For the text-containing cell, return its midpoint in [X, Y] coordinate format. 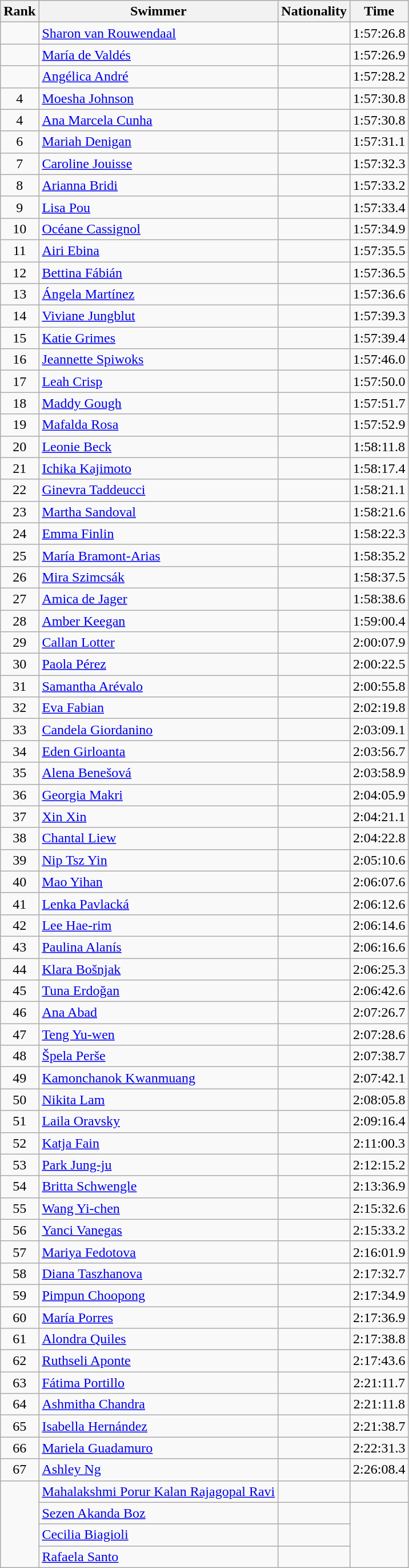
47 [19, 1034]
1:57:36.6 [379, 295]
Chantal Liew [159, 838]
Ashley Ng [159, 1470]
2:17:38.8 [379, 1339]
11 [19, 250]
1:57:50.0 [379, 381]
2:12:15.2 [379, 1165]
Mahalakshmi Porur Kalan Rajagopal Ravi [159, 1491]
1:58:35.2 [379, 555]
1:57:32.3 [379, 164]
2:00:07.9 [379, 643]
46 [19, 1013]
Ana Marcela Cunha [159, 120]
43 [19, 947]
31 [19, 686]
1:57:26.8 [379, 33]
Time [379, 11]
56 [19, 1230]
2:26:08.4 [379, 1470]
52 [19, 1143]
2:04:05.9 [379, 795]
Ginevra Taddeucci [159, 490]
39 [19, 860]
28 [19, 620]
Pimpun Choopong [159, 1295]
1:57:31.1 [379, 142]
2:21:11.8 [379, 1404]
1:58:21.6 [379, 512]
2:04:21.1 [379, 817]
Rank [19, 11]
2:03:58.9 [379, 773]
53 [19, 1165]
1:57:26.9 [379, 55]
Klara Bošnjak [159, 969]
1:58:37.5 [379, 577]
41 [19, 904]
1:57:35.5 [379, 250]
Martha Sandoval [159, 512]
2:11:00.3 [379, 1143]
2:06:07.6 [379, 882]
1:57:39.4 [379, 338]
50 [19, 1100]
1:58:21.1 [379, 490]
Sezen Akanda Boz [159, 1513]
Eden Girloanta [159, 751]
María de Valdés [159, 55]
36 [19, 795]
1:58:22.3 [379, 534]
48 [19, 1056]
Georgia Makri [159, 795]
23 [19, 512]
2:06:42.6 [379, 991]
Samantha Arévalo [159, 686]
Nationality [314, 11]
Katja Fain [159, 1143]
66 [19, 1448]
1:57:34.9 [379, 229]
1:57:36.5 [379, 273]
64 [19, 1404]
2:00:55.8 [379, 686]
1:58:11.8 [379, 447]
15 [19, 338]
Sharon van Rouwendaal [159, 33]
Mariya Fedotova [159, 1252]
Amber Keegan [159, 620]
2:06:14.6 [379, 925]
17 [19, 381]
2:21:38.7 [379, 1426]
Britta Schwengle [159, 1187]
Leah Crisp [159, 381]
22 [19, 490]
1:57:33.4 [379, 207]
2:07:26.7 [379, 1013]
Mariela Guadamuro [159, 1448]
Mira Szimcsák [159, 577]
Océane Cassignol [159, 229]
Katie Grimes [159, 338]
2:06:12.6 [379, 904]
25 [19, 555]
2:00:22.5 [379, 664]
Ana Abad [159, 1013]
7 [19, 164]
32 [19, 708]
2:04:22.8 [379, 838]
60 [19, 1317]
Laila Oravsky [159, 1121]
2:15:32.6 [379, 1208]
55 [19, 1208]
2:07:38.7 [379, 1056]
Park Jung-ju [159, 1165]
Moesha Johnson [159, 98]
1:58:38.6 [379, 599]
67 [19, 1470]
Diana Taszhanova [159, 1273]
38 [19, 838]
65 [19, 1426]
37 [19, 817]
1:59:00.4 [379, 620]
Alena Benešová [159, 773]
Lee Hae-rim [159, 925]
Ashmitha Chandra [159, 1404]
Swimmer [159, 11]
2:17:43.6 [379, 1361]
29 [19, 643]
57 [19, 1252]
49 [19, 1078]
20 [19, 447]
30 [19, 664]
Jeannette Spiwoks [159, 360]
1:57:51.7 [379, 403]
Ángela Martínez [159, 295]
34 [19, 751]
54 [19, 1187]
Emma Finlin [159, 534]
Angélica André [159, 77]
Caroline Jouisse [159, 164]
26 [19, 577]
2:17:34.9 [379, 1295]
Alondra Quiles [159, 1339]
2:17:32.7 [379, 1273]
16 [19, 360]
1:57:52.9 [379, 425]
2:06:25.3 [379, 969]
33 [19, 730]
18 [19, 403]
21 [19, 468]
2:16:01.9 [379, 1252]
35 [19, 773]
María Bramont-Arias [159, 555]
2:06:16.6 [379, 947]
2:17:36.9 [379, 1317]
8 [19, 185]
Lenka Pavlacká [159, 904]
2:08:05.8 [379, 1100]
2:15:33.2 [379, 1230]
2:07:42.1 [379, 1078]
2:22:31.3 [379, 1448]
9 [19, 207]
Paulina Alanís [159, 947]
Ichika Kajimoto [159, 468]
2:09:16.4 [379, 1121]
13 [19, 295]
Candela Giordanino [159, 730]
2:03:56.7 [379, 751]
2:03:09.1 [379, 730]
Mao Yihan [159, 882]
1:57:33.2 [379, 185]
51 [19, 1121]
44 [19, 969]
Eva Fabian [159, 708]
Maddy Gough [159, 403]
40 [19, 882]
61 [19, 1339]
Amica de Jager [159, 599]
Nip Tsz Yin [159, 860]
2:21:11.7 [379, 1383]
58 [19, 1273]
1:57:28.2 [379, 77]
Mariah Denigan [159, 142]
Tuna Erdoğan [159, 991]
Teng Yu-wen [159, 1034]
2:13:36.9 [379, 1187]
Fátima Portillo [159, 1383]
2:05:10.6 [379, 860]
Lisa Pou [159, 207]
Nikita Lam [159, 1100]
Leonie Beck [159, 447]
1:58:17.4 [379, 468]
Bettina Fábián [159, 273]
24 [19, 534]
27 [19, 599]
Viviane Jungblut [159, 316]
Špela Perše [159, 1056]
Rafaela Santo [159, 1557]
45 [19, 991]
19 [19, 425]
1:57:46.0 [379, 360]
6 [19, 142]
Isabella Hernández [159, 1426]
14 [19, 316]
Xin Xin [159, 817]
Kamonchanok Kwanmuang [159, 1078]
María Porres [159, 1317]
12 [19, 273]
Mafalda Rosa [159, 425]
Paola Pérez [159, 664]
Wang Yi-chen [159, 1208]
42 [19, 925]
59 [19, 1295]
Yanci Vanegas [159, 1230]
Airi Ebina [159, 250]
Callan Lotter [159, 643]
10 [19, 229]
Arianna Bridi [159, 185]
2:02:19.8 [379, 708]
1:57:39.3 [379, 316]
2:07:28.6 [379, 1034]
Cecilia Biagioli [159, 1535]
62 [19, 1361]
Ruthseli Aponte [159, 1361]
63 [19, 1383]
